Output the [X, Y] coordinate of the center of the cell containing the given text.  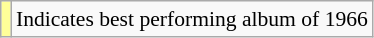
Indicates best performing album of 1966 [192, 19]
